Capture the cell that displays the provided text and extract its [x, y] central coordinate. 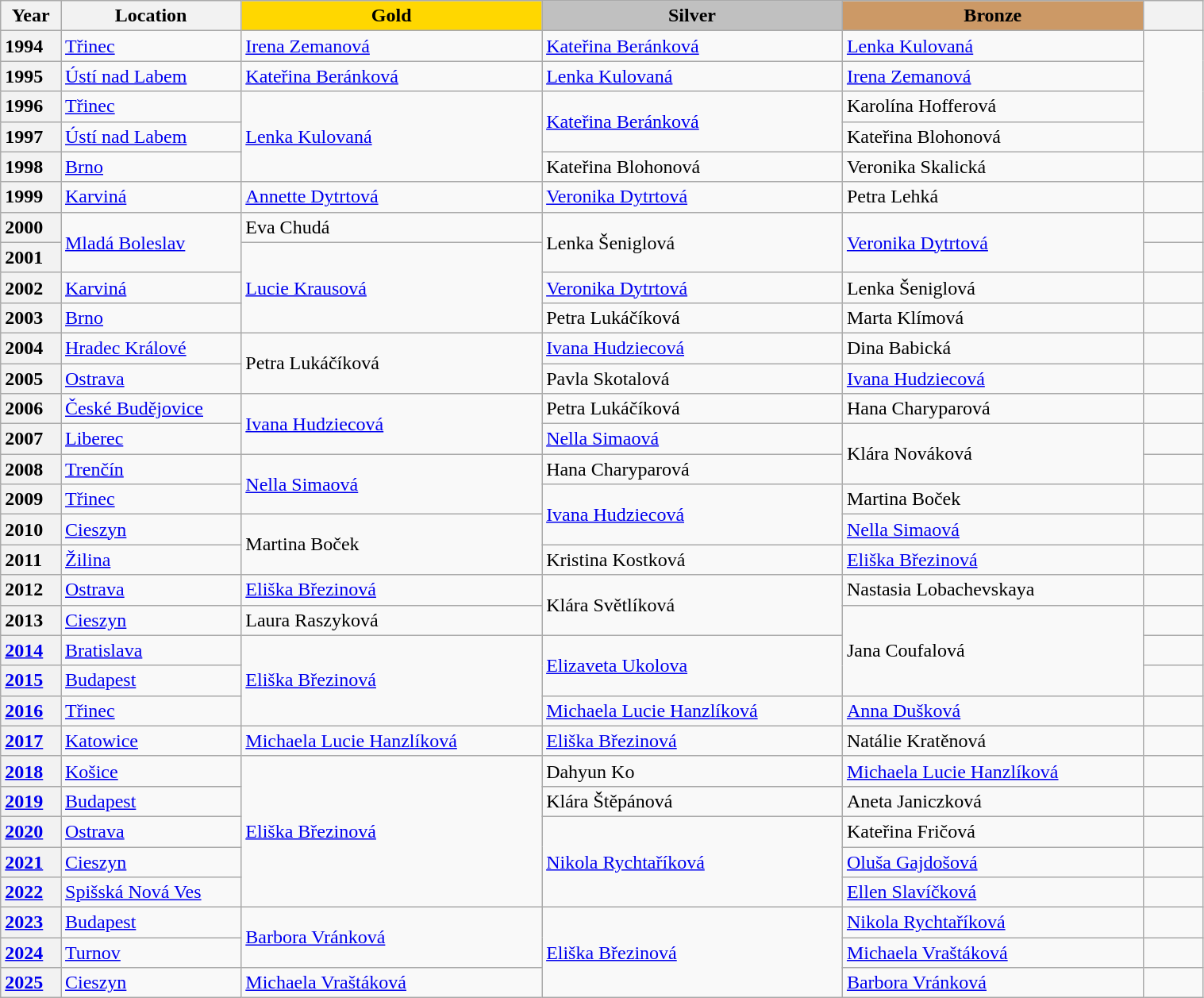
Trenčín [151, 469]
Žilina [151, 560]
2010 [31, 530]
2013 [31, 620]
Dina Babická [992, 348]
2008 [31, 469]
Year [31, 16]
Petra Lehká [992, 197]
Ellen Slavíčková [992, 892]
2014 [31, 650]
Lucie Krausová [392, 287]
Elizaveta Ukolova [692, 665]
2009 [31, 499]
2000 [31, 227]
Anna Dušková [992, 711]
1996 [31, 106]
Jana Coufalová [992, 650]
2002 [31, 287]
Karolína Hofferová [992, 106]
1998 [31, 167]
2004 [31, 348]
Laura Raszyková [392, 620]
2025 [31, 983]
Veronika Skalická [992, 167]
2012 [31, 590]
2022 [31, 892]
Marta Klímová [992, 318]
Aneta Janiczková [992, 801]
Klára Světlíková [692, 605]
Kristina Kostková [692, 560]
Dahyun Ko [692, 771]
1994 [31, 46]
2016 [31, 711]
Annette Dytrtová [392, 197]
Natálie Kratěnová [992, 741]
Mladá Boleslav [151, 242]
Kateřina Fričová [992, 831]
Gold [392, 16]
Bronze [992, 16]
2005 [31, 379]
Katowice [151, 741]
2019 [31, 801]
1995 [31, 76]
2015 [31, 680]
2018 [31, 771]
Silver [692, 16]
Location [151, 16]
Košice [151, 771]
2023 [31, 923]
Liberec [151, 439]
Pavla Skotalová [692, 379]
Bratislava [151, 650]
Oluša Gajdošová [992, 861]
Turnov [151, 953]
2003 [31, 318]
České Budějovice [151, 409]
2021 [31, 861]
Klára Štěpánová [692, 801]
2024 [31, 953]
Hradec Králové [151, 348]
Spišská Nová Ves [151, 892]
2007 [31, 439]
Klára Nováková [992, 454]
2006 [31, 409]
2017 [31, 741]
2020 [31, 831]
1997 [31, 137]
2001 [31, 257]
1999 [31, 197]
Eva Chudá [392, 227]
Nastasia Lobachevskaya [992, 590]
2011 [31, 560]
